For the text-containing cell, return its midpoint in [X, Y] coordinate format. 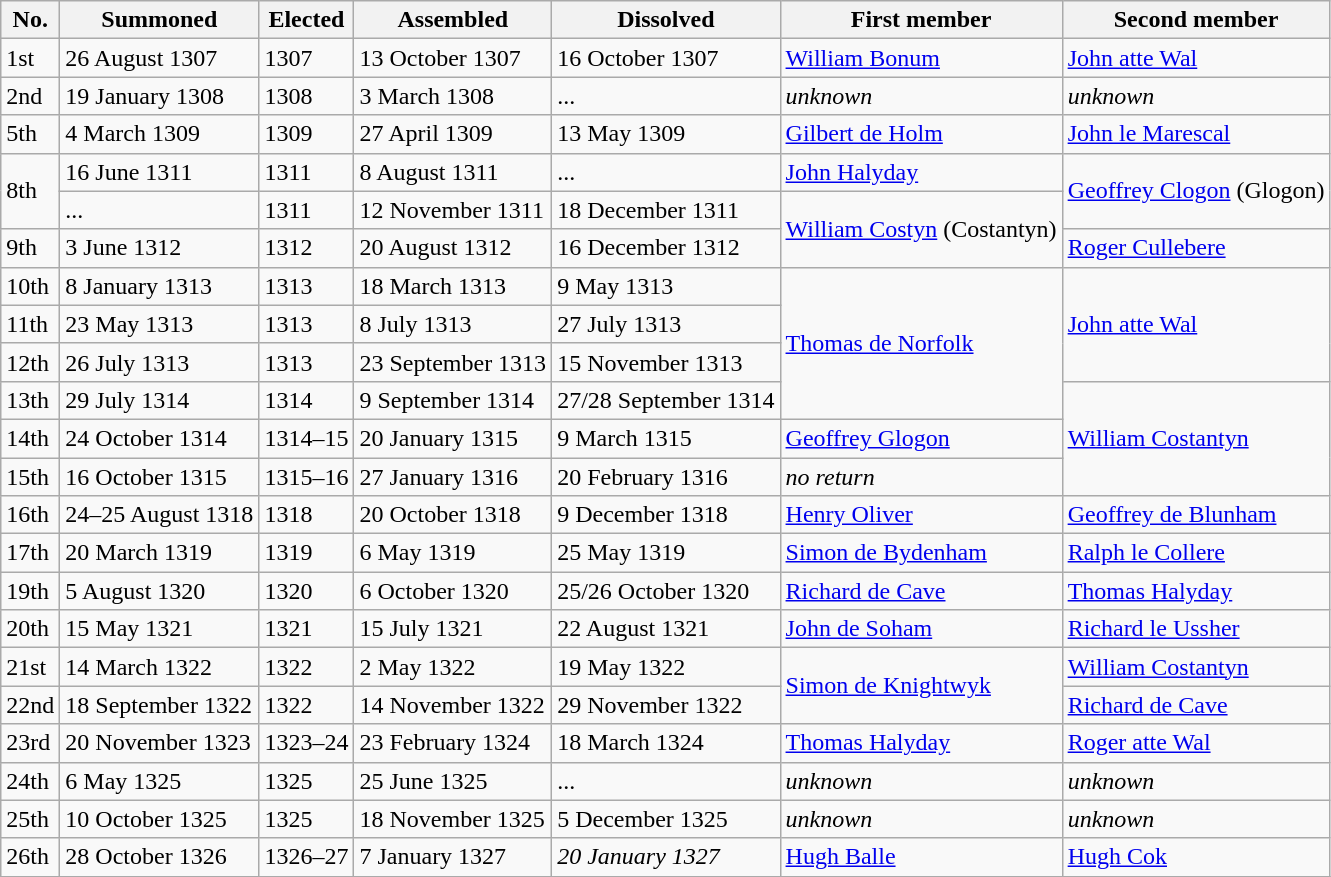
16 June 1311 [160, 172]
16 December 1312 [666, 248]
14th [30, 438]
19th [30, 591]
1314–15 [306, 438]
27 January 1316 [453, 477]
27 July 1313 [666, 324]
8 January 1313 [160, 286]
1321 [306, 629]
John le Marescal [1196, 134]
29 November 1322 [666, 705]
23rd [30, 743]
26 July 1313 [160, 362]
7 January 1327 [453, 857]
2 May 1322 [453, 667]
26th [30, 857]
27 April 1309 [453, 134]
15 May 1321 [160, 629]
28 October 1326 [160, 857]
20 March 1319 [160, 553]
1319 [306, 553]
13th [30, 400]
20 February 1316 [666, 477]
20 November 1323 [160, 743]
1st [30, 58]
14 November 1322 [453, 705]
18 March 1313 [453, 286]
13 May 1309 [666, 134]
9th [30, 248]
16th [30, 515]
2nd [30, 96]
5th [30, 134]
18 September 1322 [160, 705]
6 May 1319 [453, 553]
15 November 1313 [666, 362]
Geoffrey Glogon [921, 438]
20th [30, 629]
27/28 September 1314 [666, 400]
12th [30, 362]
1308 [306, 96]
4 March 1309 [160, 134]
23 May 1313 [160, 324]
24–25 August 1318 [160, 515]
22nd [30, 705]
5 August 1320 [160, 591]
20 January 1327 [666, 857]
Roger atte Wal [1196, 743]
Summoned [160, 20]
Hugh Cok [1196, 857]
23 February 1324 [453, 743]
6 May 1325 [160, 781]
1326–27 [306, 857]
9 March 1315 [666, 438]
25th [30, 819]
1307 [306, 58]
First member [921, 20]
25 June 1325 [453, 781]
Henry Oliver [921, 515]
Simon de Knightwyk [921, 686]
1314 [306, 400]
William Bonum [921, 58]
18 March 1324 [666, 743]
Thomas de Norfolk [921, 343]
26 August 1307 [160, 58]
William Costyn (Costantyn) [921, 229]
3 June 1312 [160, 248]
Elected [306, 20]
3 March 1308 [453, 96]
29 July 1314 [160, 400]
16 October 1315 [160, 477]
9 September 1314 [453, 400]
19 May 1322 [666, 667]
24 October 1314 [160, 438]
1309 [306, 134]
16 October 1307 [666, 58]
21st [30, 667]
18 December 1311 [666, 210]
Second member [1196, 20]
no return [921, 477]
13 October 1307 [453, 58]
No. [30, 20]
17th [30, 553]
25 May 1319 [666, 553]
Richard le Ussher [1196, 629]
1312 [306, 248]
8 July 1313 [453, 324]
18 November 1325 [453, 819]
Hugh Balle [921, 857]
Gilbert de Holm [921, 134]
8th [30, 191]
19 January 1308 [160, 96]
14 March 1322 [160, 667]
9 May 1313 [666, 286]
1318 [306, 515]
11th [30, 324]
1320 [306, 591]
Geoffrey de Blunham [1196, 515]
Assembled [453, 20]
Geoffrey Clogon (Glogon) [1196, 191]
15 July 1321 [453, 629]
Ralph le Collere [1196, 553]
8 August 1311 [453, 172]
6 October 1320 [453, 591]
9 December 1318 [666, 515]
22 August 1321 [666, 629]
Dissolved [666, 20]
10th [30, 286]
12 November 1311 [453, 210]
23 September 1313 [453, 362]
John Halyday [921, 172]
20 January 1315 [453, 438]
Roger Cullebere [1196, 248]
20 August 1312 [453, 248]
24th [30, 781]
Simon de Bydenham [921, 553]
1323–24 [306, 743]
20 October 1318 [453, 515]
25/26 October 1320 [666, 591]
5 December 1325 [666, 819]
15th [30, 477]
1315–16 [306, 477]
10 October 1325 [160, 819]
John de Soham [921, 629]
